Detect which cell encompasses the target text, then output its (X, Y) center coordinate. 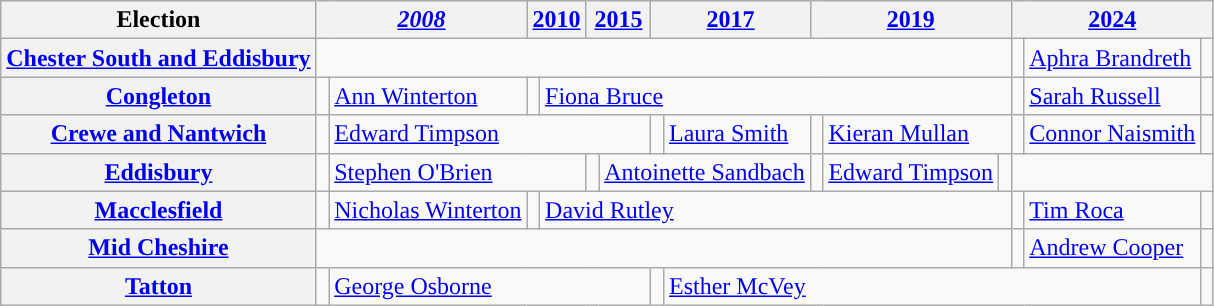
Crewe and Nantwich (158, 134)
2024 (1112, 20)
2015 (618, 20)
Aphra Brandreth (1112, 58)
Eddisbury (158, 172)
Nicholas Winterton (428, 210)
Election (158, 20)
David Rutley (776, 210)
Mid Cheshire (158, 248)
2019 (910, 20)
Connor Naismith (1112, 134)
Andrew Cooper (1112, 248)
Tim Roca (1112, 210)
Tatton (158, 286)
2008 (422, 20)
Ann Winterton (428, 96)
2017 (730, 20)
Macclesfield (158, 210)
Chester South and Eddisbury (158, 58)
George Osborne (490, 286)
Kieran Mullan (917, 134)
Antoinette Sandbach (705, 172)
2010 (556, 20)
Esther McVey (932, 286)
Sarah Russell (1112, 96)
Congleton (158, 96)
Fiona Bruce (776, 96)
Laura Smith (738, 134)
Stephen O'Brien (458, 172)
